Scan for the cell matching the given text and deliver its (X, Y) coordinate at center. 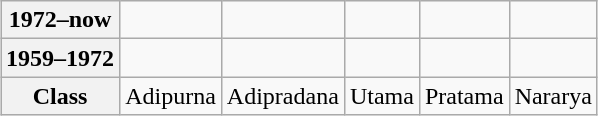
1972–now (60, 20)
Pratama (464, 96)
Adipradana (282, 96)
1959–1972 (60, 58)
Adipurna (171, 96)
Utama (382, 96)
Class (60, 96)
Nararya (553, 96)
